Provide the (X, Y) coordinate of the cell's center where the given text is located.  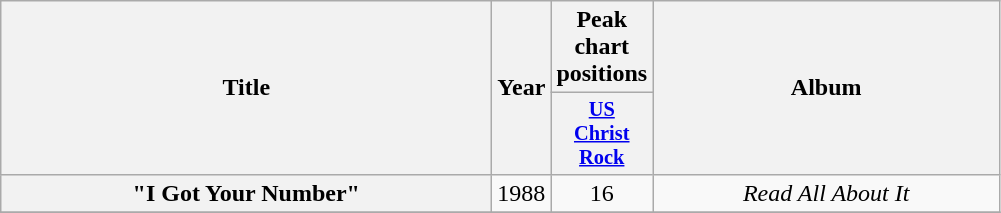
16 (602, 193)
Year (522, 88)
USChristRock (602, 134)
Title (246, 88)
"I Got Your Number" (246, 193)
1988 (522, 193)
Read All About It (826, 193)
Peak chart positions (602, 47)
Album (826, 88)
